Pinpoint the cell where the given text exists, returning its [x, y] midpoint coordinate. 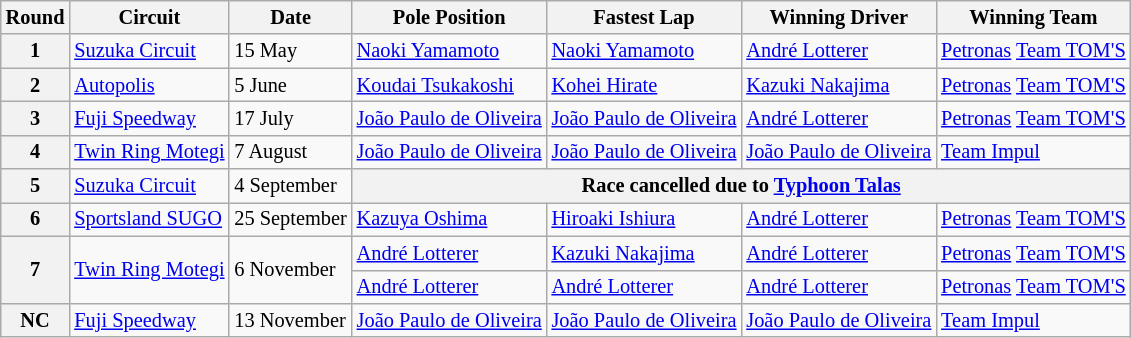
Kazuya Oshima [450, 219]
Kohei Hirate [644, 85]
7 August [290, 152]
Sportsland SUGO [149, 219]
Winning Driver [838, 17]
3 [36, 118]
15 May [290, 51]
Race cancelled due to Typhoon Talas [742, 186]
5 June [290, 85]
6 November [290, 270]
NC [36, 320]
25 September [290, 219]
Winning Team [1033, 17]
17 July [290, 118]
1 [36, 51]
4 September [290, 186]
Pole Position [450, 17]
Autopolis [149, 85]
4 [36, 152]
Fastest Lap [644, 17]
Round [36, 17]
Date [290, 17]
7 [36, 270]
Koudai Tsukakoshi [450, 85]
Circuit [149, 17]
5 [36, 186]
Hiroaki Ishiura [644, 219]
6 [36, 219]
2 [36, 85]
13 November [290, 320]
